Return the (X, Y) coordinate for the center point of the cell that contains the specified text.  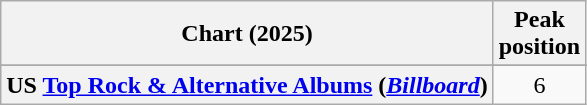
US Top Rock & Alternative Albums (Billboard) (247, 85)
6 (539, 85)
Peakposition (539, 34)
Chart (2025) (247, 34)
